Return the (X, Y) coordinate for the center point of the cell that contains the specified text.  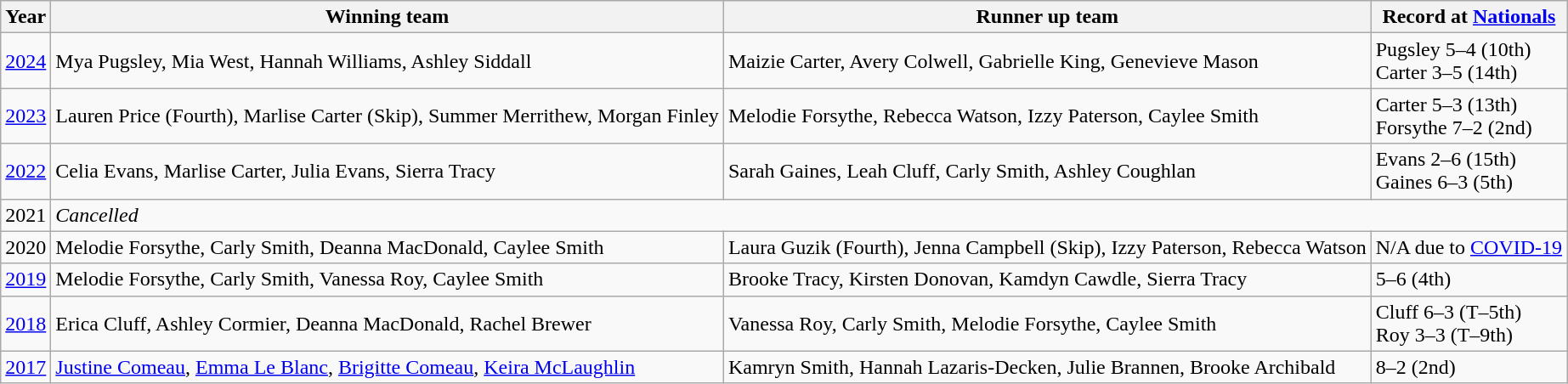
2024 (25, 61)
Sarah Gaines, Leah Cluff, Carly Smith, Ashley Coughlan (1047, 172)
N/A due to COVID-19 (1469, 247)
Winning team (388, 17)
Lauren Price (Fourth), Marlise Carter (Skip), Summer Merrithew, Morgan Finley (388, 116)
2017 (25, 367)
Vanessa Roy, Carly Smith, Melodie Forsythe, Caylee Smith (1047, 323)
Mya Pugsley, Mia West, Hannah Williams, Ashley Siddall (388, 61)
Record at Nationals (1469, 17)
Year (25, 17)
2023 (25, 116)
2019 (25, 280)
8–2 (2nd) (1469, 367)
Celia Evans, Marlise Carter, Julia Evans, Sierra Tracy (388, 172)
Erica Cluff, Ashley Cormier, Deanna MacDonald, Rachel Brewer (388, 323)
Maizie Carter, Avery Colwell, Gabrielle King, Genevieve Mason (1047, 61)
2020 (25, 247)
Cluff 6–3 (T–5th) Roy 3–3 (T–9th) (1469, 323)
Melodie Forsythe, Carly Smith, Deanna MacDonald, Caylee Smith (388, 247)
Melodie Forsythe, Rebecca Watson, Izzy Paterson, Caylee Smith (1047, 116)
2022 (25, 172)
Brooke Tracy, Kirsten Donovan, Kamdyn Cawdle, Sierra Tracy (1047, 280)
Pugsley 5–4 (10th) Carter 3–5 (14th) (1469, 61)
Cancelled (809, 215)
Evans 2–6 (15th) Gaines 6–3 (5th) (1469, 172)
Carter 5–3 (13th) Forsythe 7–2 (2nd) (1469, 116)
Laura Guzik (Fourth), Jenna Campbell (Skip), Izzy Paterson, Rebecca Watson (1047, 247)
Runner up team (1047, 17)
2018 (25, 323)
Justine Comeau, Emma Le Blanc, Brigitte Comeau, Keira McLaughlin (388, 367)
5–6 (4th) (1469, 280)
Melodie Forsythe, Carly Smith, Vanessa Roy, Caylee Smith (388, 280)
2021 (25, 215)
Kamryn Smith, Hannah Lazaris-Decken, Julie Brannen, Brooke Archibald (1047, 367)
